Return [X, Y] of the center of cell containing provided text 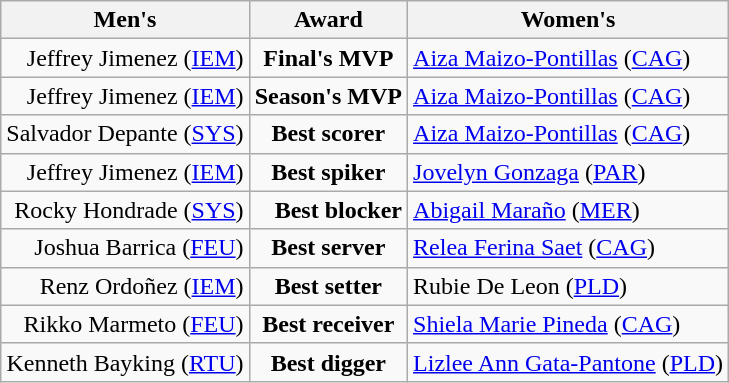
Salvador Depante (SYS) [125, 134]
Rocky Hondrade (SYS) [125, 210]
Best setter [328, 286]
Men's [125, 20]
Lizlee Ann Gata-Pantone (PLD) [568, 362]
Season's MVP [328, 96]
Shiela Marie Pineda (CAG) [568, 324]
Best receiver [328, 324]
Best scorer [328, 134]
Best server [328, 248]
Rikko Marmeto (FEU) [125, 324]
Best spiker [328, 172]
Final's MVP [328, 58]
Relea Ferina Saet (CAG) [568, 248]
Best digger [328, 362]
Women's [568, 20]
Award [328, 20]
Best blocker [328, 210]
Renz Ordoñez (IEM) [125, 286]
Kenneth Bayking (RTU) [125, 362]
Joshua Barrica (FEU) [125, 248]
Abigail Maraño (MER) [568, 210]
Jovelyn Gonzaga (PAR) [568, 172]
Rubie De Leon (PLD) [568, 286]
